From the cell containing the given text, extract its center point as [X, Y] coordinate. 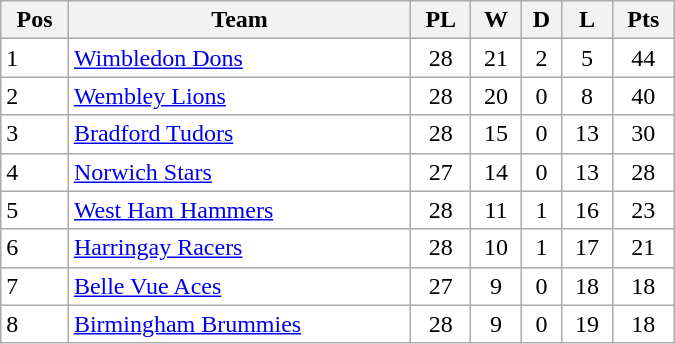
30 [643, 134]
19 [587, 324]
16 [587, 210]
15 [496, 134]
L [587, 20]
W [496, 20]
D [542, 20]
PL [441, 20]
West Ham Hammers [239, 210]
3 [35, 134]
20 [496, 96]
Team [239, 20]
14 [496, 172]
Bradford Tudors [239, 134]
7 [35, 286]
40 [643, 96]
10 [496, 248]
6 [35, 248]
Norwich Stars [239, 172]
Birmingham Brummies [239, 324]
11 [496, 210]
23 [643, 210]
Belle Vue Aces [239, 286]
Harringay Racers [239, 248]
Pts [643, 20]
44 [643, 58]
Pos [35, 20]
Wembley Lions [239, 96]
17 [587, 248]
Wimbledon Dons [239, 58]
4 [35, 172]
